Detect which cell encompasses the target text, then output its (X, Y) center coordinate. 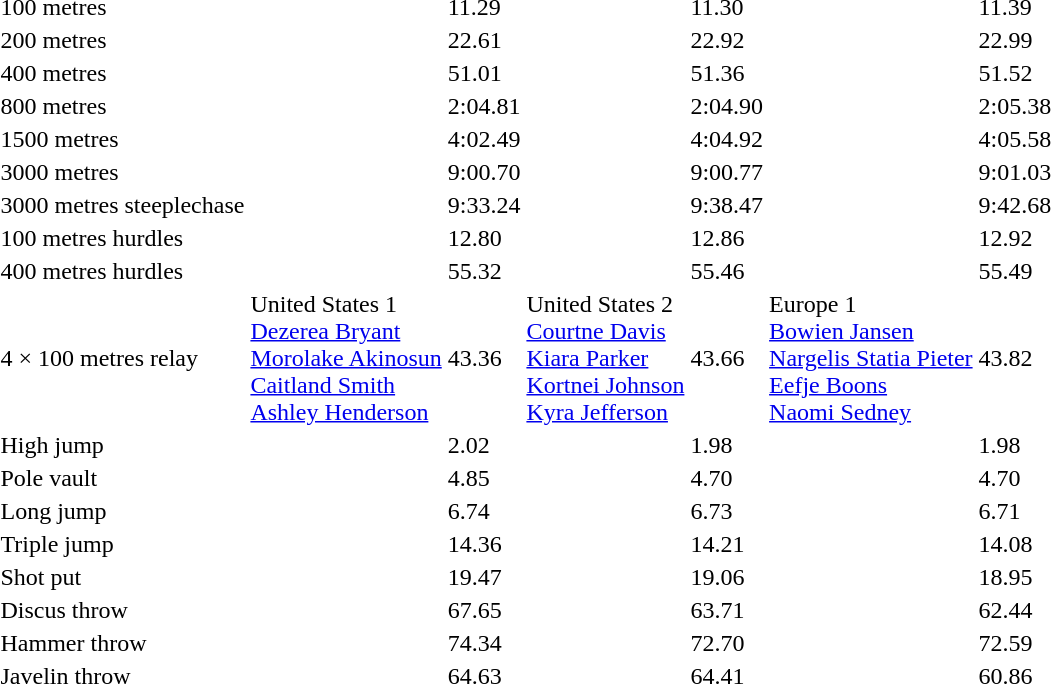
4.85 (484, 478)
United States 2Courtne DavisKiara ParkerKortnei JohnsonKyra Jefferson (606, 358)
63.71 (727, 610)
1.98 (727, 445)
51.01 (484, 73)
4:04.92 (727, 139)
6.74 (484, 511)
9:38.47 (727, 205)
United States 1Dezerea BryantMorolake AkinosunCaitland SmithAshley Henderson (346, 358)
2:04.90 (727, 106)
12.80 (484, 238)
43.36 (484, 358)
43.66 (727, 358)
9:00.77 (727, 172)
55.46 (727, 271)
19.06 (727, 577)
72.70 (727, 643)
Europe 1Bowien JansenNargelis Statia PieterEefje BoonsNaomi Sedney (872, 358)
2:04.81 (484, 106)
55.32 (484, 271)
4.70 (727, 478)
22.92 (727, 40)
22.61 (484, 40)
14.21 (727, 544)
4:02.49 (484, 139)
9:33.24 (484, 205)
6.73 (727, 511)
12.86 (727, 238)
51.36 (727, 73)
14.36 (484, 544)
9:00.70 (484, 172)
19.47 (484, 577)
67.65 (484, 610)
74.34 (484, 643)
2.02 (484, 445)
